Extract the [x, y] coordinate from the center of the cell holding the provided text.  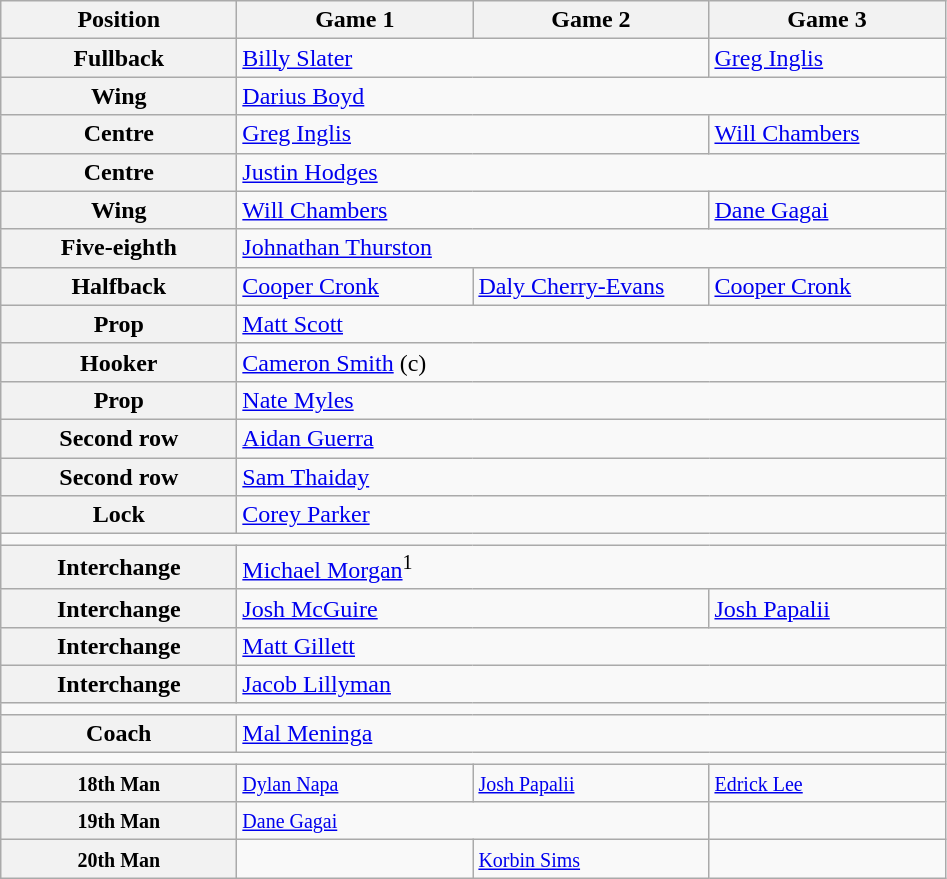
Daly Cherry-Evans [591, 286]
19th Man [119, 821]
Michael Morgan1 [591, 568]
Korbin Sims [591, 859]
Dylan Napa [355, 783]
Johnathan Thurston [591, 248]
Matt Scott [591, 324]
Fullback [119, 58]
18th Man [119, 783]
Jacob Lillyman [591, 684]
Game 1 [355, 20]
Darius Boyd [591, 96]
Edrick Lee [827, 783]
Sam Thaiday [591, 477]
Matt Gillett [591, 646]
Cameron Smith (c) [591, 362]
Hooker [119, 362]
Nate Myles [591, 400]
Justin Hodges [591, 172]
Position [119, 20]
Corey Parker [591, 515]
Game 2 [591, 20]
Five-eighth [119, 248]
Coach [119, 733]
Josh McGuire [473, 608]
Billy Slater [473, 58]
Lock [119, 515]
Halfback [119, 286]
Aidan Guerra [591, 438]
Game 3 [827, 20]
Mal Meninga [591, 733]
20th Man [119, 859]
